Capture the cell that displays the provided text and extract its (X, Y) central coordinate. 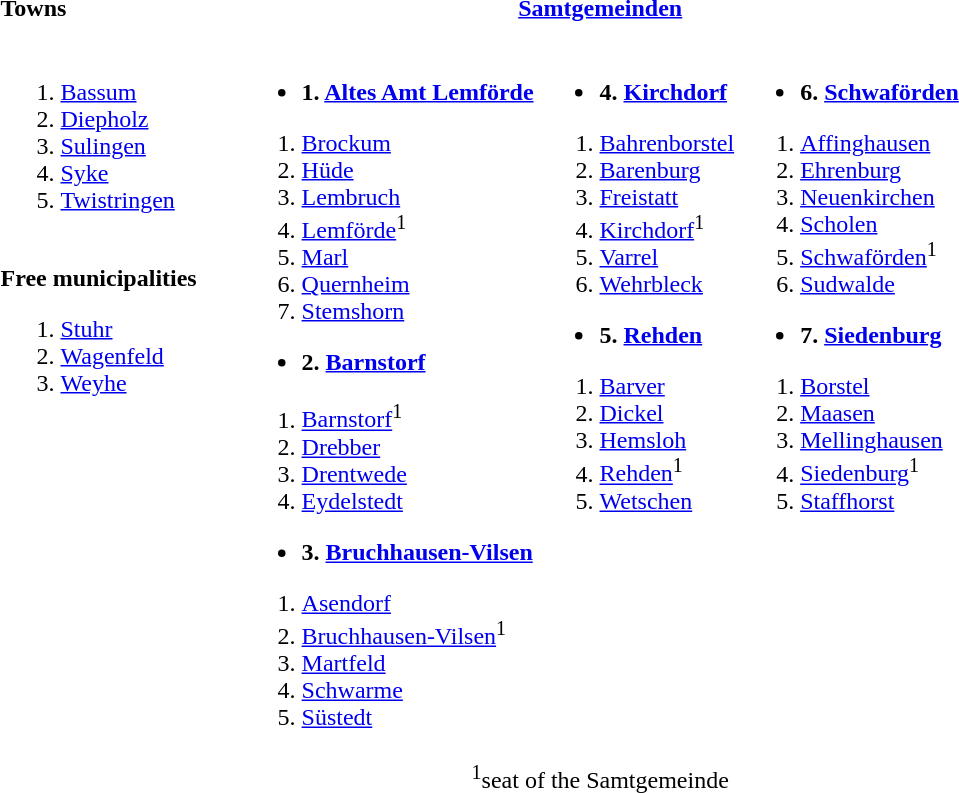
4. KirchdorfBahrenborstelBarenburgFreistattKirchdorf1VarrelWehrbleck5. RehdenBarverDickelHemslohRehden1Wetschen (637, 391)
